Identify which cell holds the provided text, then report its [X, Y] central coordinate. 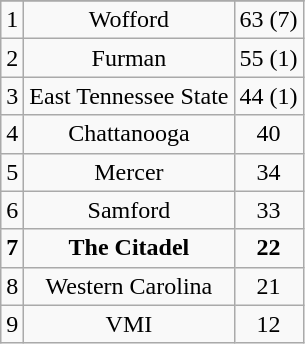
44 (1) [268, 96]
6 [12, 210]
3 [12, 96]
5 [12, 172]
The Citadel [129, 248]
12 [268, 324]
34 [268, 172]
33 [268, 210]
Mercer [129, 172]
8 [12, 286]
East Tennessee State [129, 96]
21 [268, 286]
1 [12, 20]
2 [12, 58]
4 [12, 134]
63 (7) [268, 20]
Furman [129, 58]
VMI [129, 324]
Wofford [129, 20]
Western Carolina [129, 286]
40 [268, 134]
Chattanooga [129, 134]
22 [268, 248]
9 [12, 324]
55 (1) [268, 58]
7 [12, 248]
Samford [129, 210]
